Pinpoint the cell where the given text exists, returning its (x, y) midpoint coordinate. 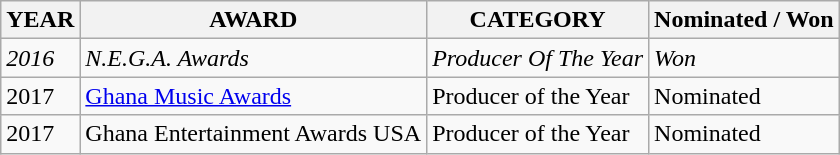
Ghana Music Awards (254, 96)
Nominated / Won (744, 20)
CATEGORY (538, 20)
AWARD (254, 20)
2016 (40, 58)
Won (744, 58)
Ghana Entertainment Awards USA (254, 134)
YEAR (40, 20)
N.E.G.A. Awards (254, 58)
Producer Of The Year (538, 58)
